Find where the given text appears and provide that cell's center as [x, y] coordinate. 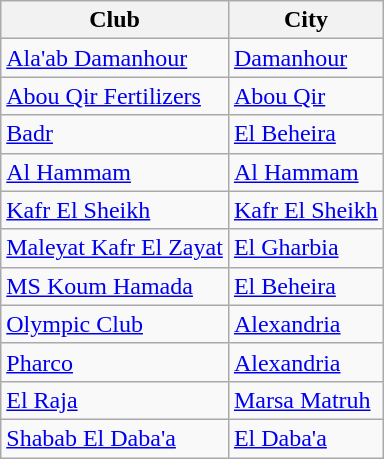
El Raja [115, 400]
Club [115, 20]
Olympic Club [115, 324]
Abou Qir [306, 96]
Pharco [115, 362]
MS Koum Hamada [115, 286]
Marsa Matruh [306, 400]
El Daba'a [306, 438]
El Gharbia [306, 248]
Damanhour [306, 58]
City [306, 20]
Shabab El Daba'a [115, 438]
Abou Qir Fertilizers [115, 96]
Badr [115, 134]
Maleyat Kafr El Zayat [115, 248]
Ala'ab Damanhour [115, 58]
